Return (x, y) of the center of cell containing provided text 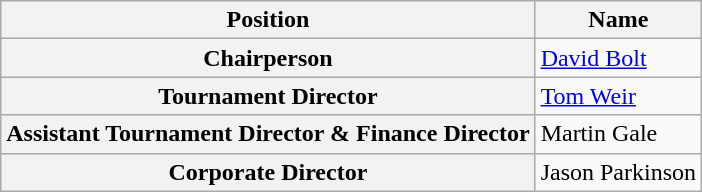
Corporate Director (268, 172)
Tournament Director (268, 96)
David Bolt (618, 58)
Martin Gale (618, 134)
Tom Weir (618, 96)
Assistant Tournament Director & Finance Director (268, 134)
Name (618, 20)
Jason Parkinson (618, 172)
Chairperson (268, 58)
Position (268, 20)
